From the cell containing the given text, extract its center point as (x, y) coordinate. 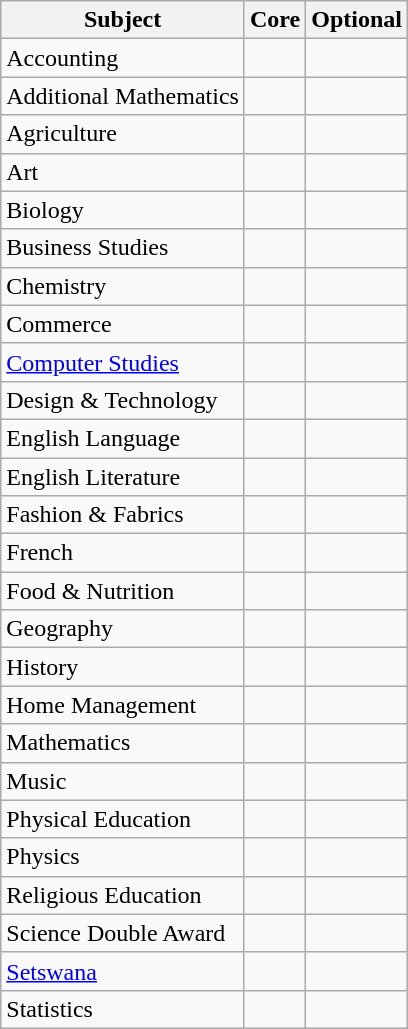
French (123, 553)
Subject (123, 20)
Mathematics (123, 743)
Commerce (123, 324)
Home Management (123, 705)
Business Studies (123, 248)
Agriculture (123, 134)
English Literature (123, 477)
Optional (357, 20)
Food & Nutrition (123, 591)
Core (274, 20)
Design & Technology (123, 400)
Music (123, 781)
Chemistry (123, 286)
Additional Mathematics (123, 96)
Art (123, 172)
English Language (123, 438)
Geography (123, 629)
Religious Education (123, 895)
Computer Studies (123, 362)
Setswana (123, 971)
Science Double Award (123, 933)
Accounting (123, 58)
Statistics (123, 1009)
Fashion & Fabrics (123, 515)
History (123, 667)
Biology (123, 210)
Physical Education (123, 819)
Physics (123, 857)
